Determine the [X, Y] coordinate at the center of the cell enclosing the given text.  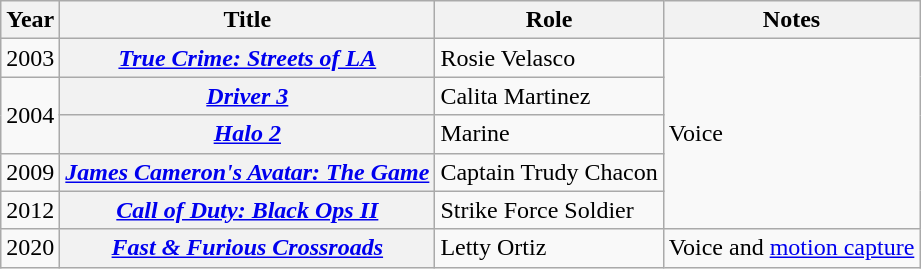
Calita Martinez [549, 96]
Halo 2 [248, 134]
2020 [30, 248]
2003 [30, 58]
Year [30, 20]
Captain Trudy Chacon [549, 172]
Title [248, 20]
Strike Force Soldier [549, 210]
Rosie Velasco [549, 58]
James Cameron's Avatar: The Game [248, 172]
True Crime: Streets of LA [248, 58]
Voice [792, 134]
2012 [30, 210]
Voice and motion capture [792, 248]
Driver 3 [248, 96]
Role [549, 20]
Call of Duty: Black Ops II [248, 210]
Fast & Furious Crossroads [248, 248]
Letty Ortiz [549, 248]
2009 [30, 172]
Marine [549, 134]
2004 [30, 115]
Notes [792, 20]
